Detect which cell encompasses the target text, then output its (x, y) center coordinate. 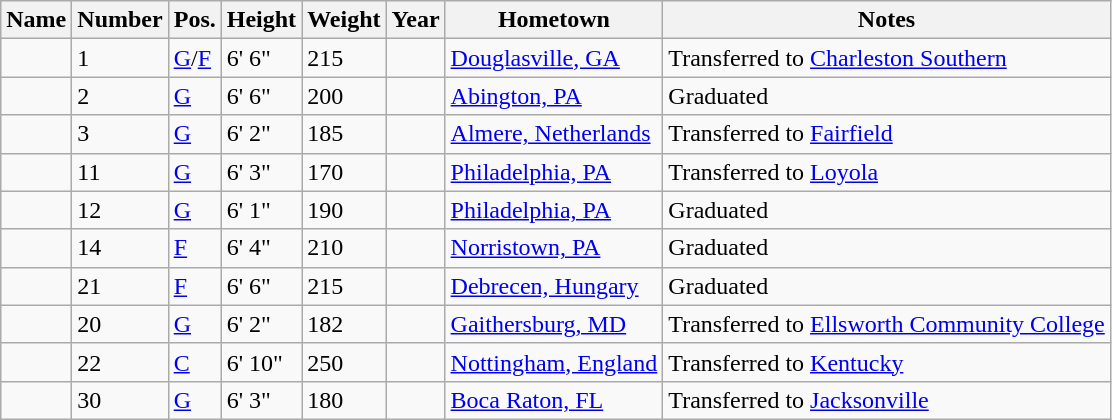
Notes (886, 20)
14 (120, 248)
Transferred to Charleston Southern (886, 58)
Height (261, 20)
6' 10" (261, 362)
250 (344, 362)
Transferred to Kentucky (886, 362)
Abington, PA (554, 96)
Douglasville, GA (554, 58)
Boca Raton, FL (554, 400)
Transferred to Fairfield (886, 134)
G/F (194, 58)
Pos. (194, 20)
Hometown (554, 20)
Number (120, 20)
Transferred to Ellsworth Community College (886, 324)
Transferred to Loyola (886, 172)
12 (120, 210)
2 (120, 96)
185 (344, 134)
190 (344, 210)
Name (36, 20)
21 (120, 286)
182 (344, 324)
1 (120, 58)
Transferred to Jacksonville (886, 400)
Debrecen, Hungary (554, 286)
Weight (344, 20)
3 (120, 134)
Norristown, PA (554, 248)
Almere, Netherlands (554, 134)
180 (344, 400)
22 (120, 362)
170 (344, 172)
6' 1" (261, 210)
Year (416, 20)
C (194, 362)
11 (120, 172)
Gaithersburg, MD (554, 324)
210 (344, 248)
20 (120, 324)
200 (344, 96)
30 (120, 400)
6' 4" (261, 248)
Nottingham, England (554, 362)
